Search for the cell housing the specified text and yield its [x, y] center coordinate. 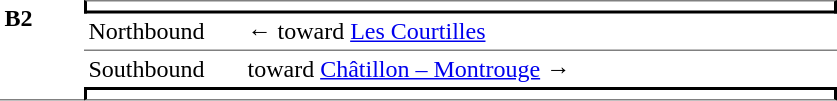
Southbound [164, 69]
Northbound [164, 33]
toward Châtillon – Montrouge → [540, 69]
B2 [42, 50]
← toward Les Courtilles [540, 33]
